Detect which cell encompasses the target text, then output its [X, Y] center coordinate. 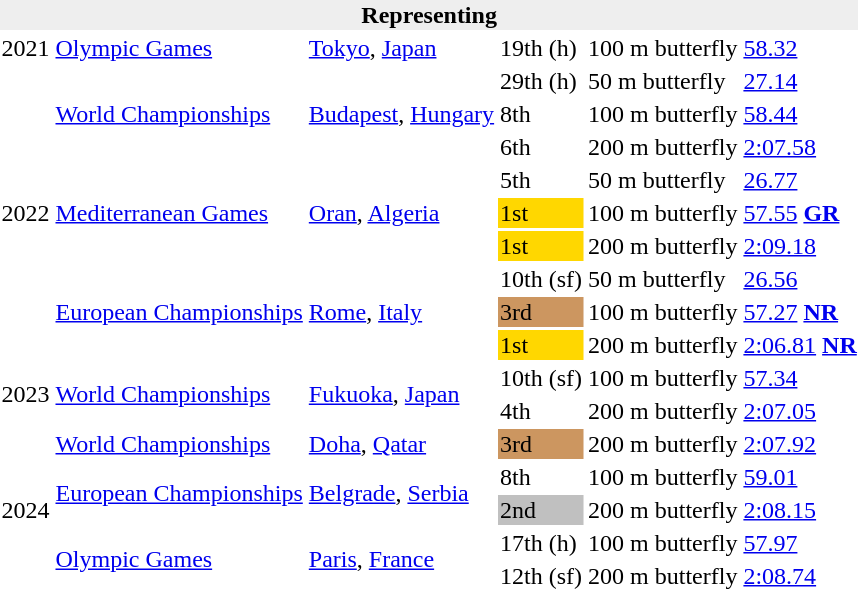
19th (h) [542, 48]
58.44 [800, 114]
59.01 [800, 477]
26.77 [800, 180]
2021 [26, 48]
Mediterranean Games [179, 213]
Fukuoka, Japan [401, 394]
57.55 GR [800, 213]
Representing [429, 15]
57.27 NR [800, 312]
2:08.15 [800, 510]
5th [542, 180]
2:07.05 [800, 411]
4th [542, 411]
2023 [26, 394]
Rome, Italy [401, 312]
2:07.92 [800, 444]
6th [542, 147]
29th (h) [542, 81]
58.32 [800, 48]
Belgrade, Serbia [401, 494]
2:07.58 [800, 147]
57.34 [800, 378]
57.97 [800, 543]
Tokyo, Japan [401, 48]
2:09.18 [800, 246]
26.56 [800, 279]
Doha, Qatar [401, 444]
17th (h) [542, 543]
Olympic Games [179, 48]
2:06.81 NR [800, 345]
Budapest, Hungary [401, 114]
2nd [542, 510]
27.14 [800, 81]
Oran, Algeria [401, 213]
2022 [26, 213]
